Find where the given text appears and provide that cell's center as [X, Y] coordinate. 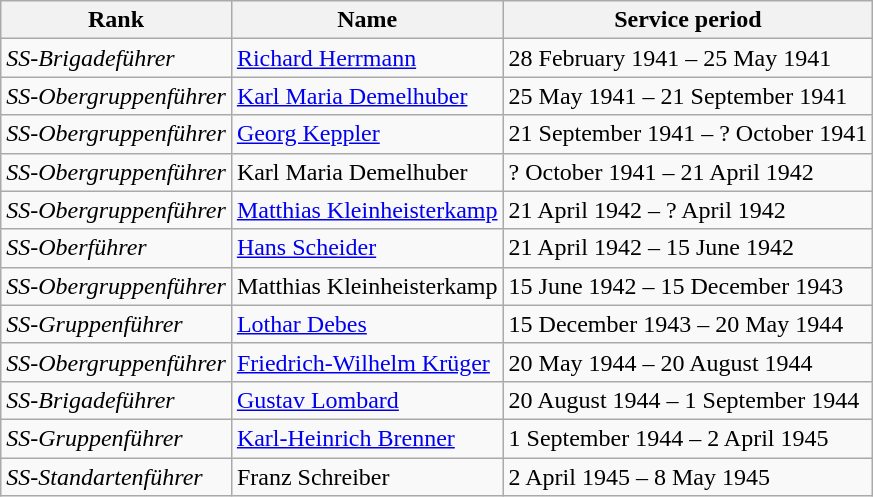
2 April 1945 – 8 May 1945 [688, 477]
1 September 1944 – 2 April 1945 [688, 438]
SS-Oberführer [116, 248]
Name [367, 20]
Franz Schreiber [367, 477]
Georg Keppler [367, 134]
Hans Scheider [367, 248]
Richard Herrmann [367, 58]
Gustav Lombard [367, 400]
15 June 1942 – 15 December 1943 [688, 286]
20 August 1944 – 1 September 1944 [688, 400]
21 April 1942 – ? April 1942 [688, 210]
? October 1941 – 21 April 1942 [688, 172]
20 May 1944 – 20 August 1944 [688, 362]
Lothar Debes [367, 324]
15 December 1943 – 20 May 1944 [688, 324]
Friedrich-Wilhelm Krüger [367, 362]
21 September 1941 – ? October 1941 [688, 134]
25 May 1941 – 21 September 1941 [688, 96]
Service period [688, 20]
Rank [116, 20]
SS-Standartenführer [116, 477]
Karl-Heinrich Brenner [367, 438]
28 February 1941 – 25 May 1941 [688, 58]
21 April 1942 – 15 June 1942 [688, 248]
